Locate the cell with the specified text and output its (X, Y) center coordinate. 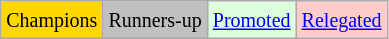
Runners-up (155, 20)
Relegated (342, 20)
Promoted (252, 20)
Champions (52, 20)
